For the text-containing cell, return its midpoint in [x, y] coordinate format. 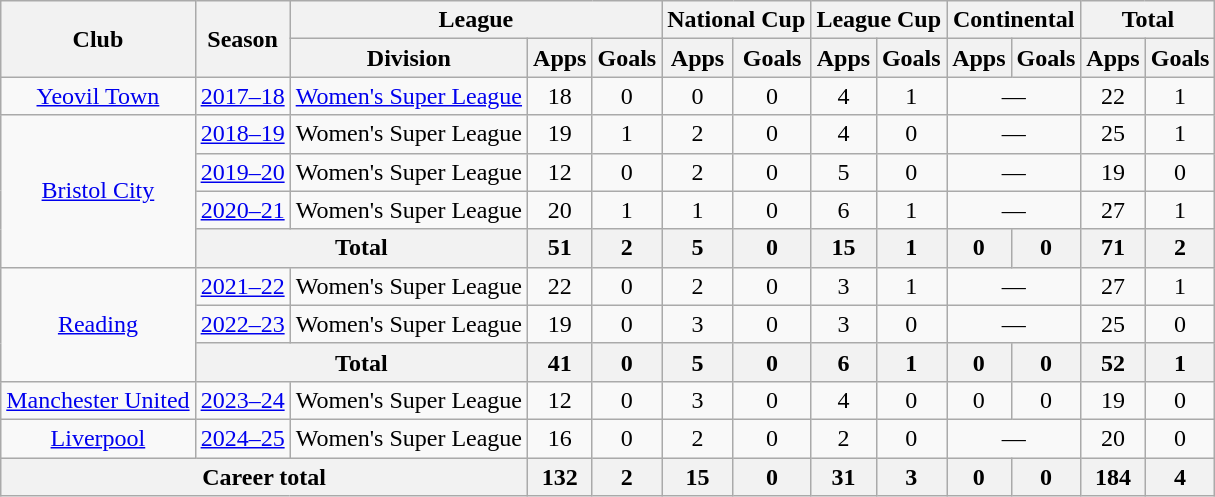
16 [560, 438]
41 [560, 362]
52 [1113, 362]
2020–21 [242, 210]
Reading [98, 324]
Club [98, 39]
132 [560, 477]
51 [560, 248]
Continental [1014, 20]
Liverpool [98, 438]
Bristol City [98, 191]
2023–24 [242, 400]
31 [844, 477]
2017–18 [242, 96]
2024–25 [242, 438]
2021–22 [242, 286]
2022–23 [242, 324]
League [476, 20]
Yeovil Town [98, 96]
184 [1113, 477]
Division [408, 58]
National Cup [736, 20]
Season [242, 39]
2019–20 [242, 172]
2018–19 [242, 134]
Manchester United [98, 400]
71 [1113, 248]
18 [560, 96]
Career total [264, 477]
League Cup [879, 20]
